Search for the cell housing the specified text and yield its [X, Y] center coordinate. 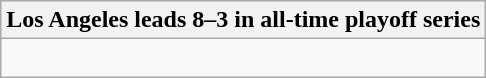
Los Angeles leads 8–3 in all-time playoff series [244, 20]
